Output the (x, y) coordinate of the center of the cell containing the given text.  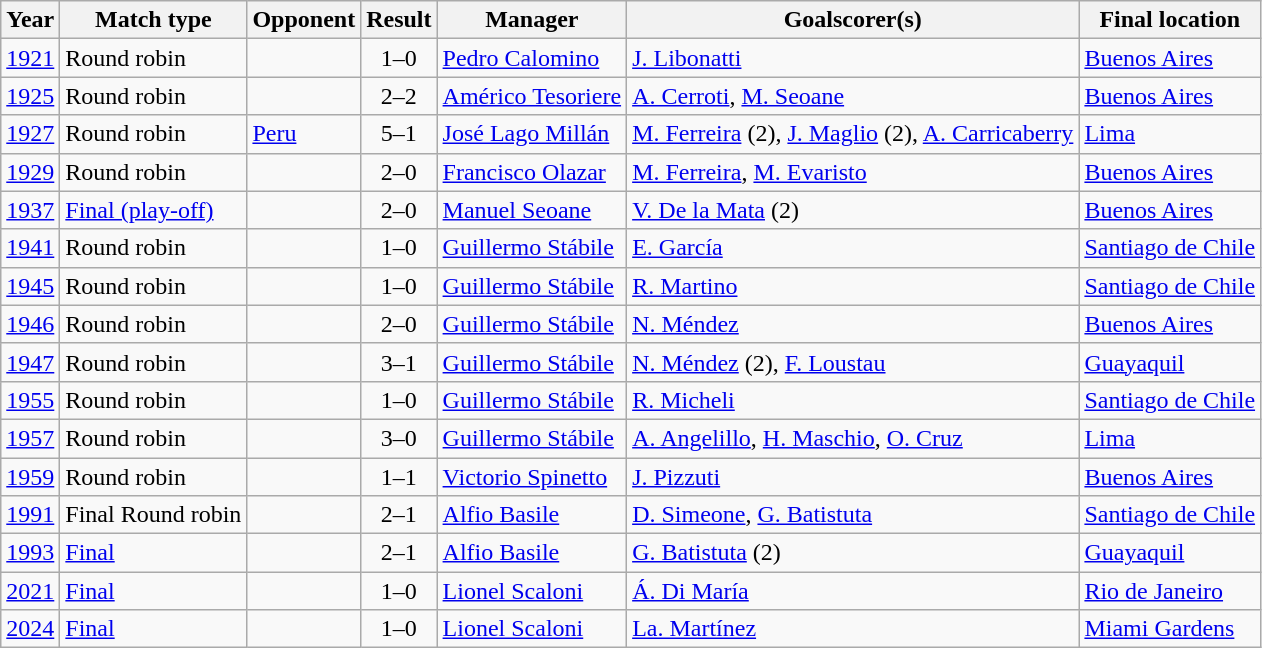
Result (399, 20)
J. Pizzuti (853, 477)
N. Méndez (2), F. Loustau (853, 362)
Year (30, 20)
Rio de Janeiro (1170, 591)
R. Micheli (853, 400)
E. García (853, 248)
3–0 (399, 438)
3–1 (399, 362)
Victorio Spinetto (532, 477)
V. De la Mata (2) (853, 210)
Américo Tesoriere (532, 96)
2021 (30, 591)
Peru (304, 134)
G. Batistuta (2) (853, 553)
1993 (30, 553)
Manuel Seoane (532, 210)
1947 (30, 362)
2–2 (399, 96)
Goalscorer(s) (853, 20)
1946 (30, 324)
Match type (154, 20)
1991 (30, 515)
A. Cerroti, M. Seoane (853, 96)
Francisco Olazar (532, 172)
1957 (30, 438)
1959 (30, 477)
M. Ferreira (2), J. Maglio (2), A. Carricaberry (853, 134)
1921 (30, 58)
Manager (532, 20)
1955 (30, 400)
A. Angelillo, H. Maschio, O. Cruz (853, 438)
2024 (30, 629)
N. Méndez (853, 324)
Á. Di María (853, 591)
1927 (30, 134)
Miami Gardens (1170, 629)
1945 (30, 286)
José Lago Millán (532, 134)
M. Ferreira, M. Evaristo (853, 172)
1925 (30, 96)
R. Martino (853, 286)
Final (play-off) (154, 210)
Opponent (304, 20)
1941 (30, 248)
Final location (1170, 20)
1929 (30, 172)
J. Libonatti (853, 58)
D. Simeone, G. Batistuta (853, 515)
Final Round robin (154, 515)
La. Martínez (853, 629)
5–1 (399, 134)
1–1 (399, 477)
1937 (30, 210)
Pedro Calomino (532, 58)
